Scan for the cell matching the given text and deliver its (X, Y) coordinate at center. 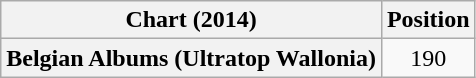
Position (428, 20)
Belgian Albums (Ultratop Wallonia) (192, 58)
190 (428, 58)
Chart (2014) (192, 20)
